Find where the given text appears and provide that cell's center as [x, y] coordinate. 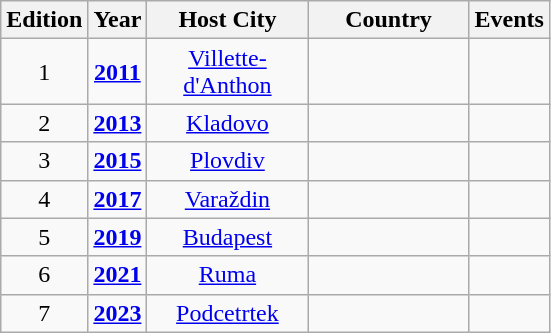
2017 [118, 199]
7 [44, 313]
Villette-d'Anthon [228, 72]
6 [44, 275]
Year [118, 20]
2023 [118, 313]
1 [44, 72]
2011 [118, 72]
4 [44, 199]
Budapest [228, 237]
2013 [118, 123]
2019 [118, 237]
Kladovo [228, 123]
Varaždin [228, 199]
5 [44, 237]
Ruma [228, 275]
Plovdiv [228, 161]
2015 [118, 161]
Country [388, 20]
3 [44, 161]
2021 [118, 275]
Edition [44, 20]
Podcetrtek [228, 313]
2 [44, 123]
Host City [228, 20]
Events [509, 20]
